Return [x, y] of the center of cell containing provided text 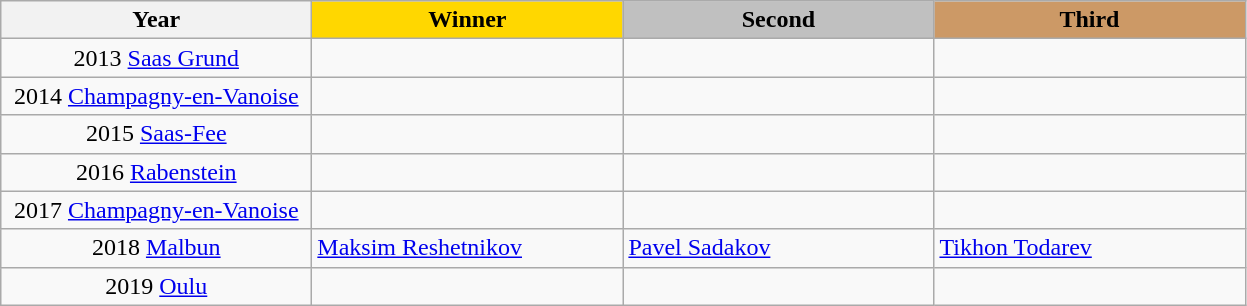
2015 Saas-Fee [156, 134]
2016 Rabenstein [156, 172]
2017 Champagny-en-Vanoise [156, 210]
2019 Oulu [156, 286]
2014 Champagny-en-Vanoise [156, 96]
Third [1090, 20]
Second [778, 20]
2018 Malbun [156, 248]
2013 Saas Grund [156, 58]
Winner [468, 20]
Maksim Reshetnikov [468, 248]
Year [156, 20]
Pavel Sadakov [778, 248]
Tikhon Todarev [1090, 248]
